Locate the cell with the specified text and output its [x, y] center coordinate. 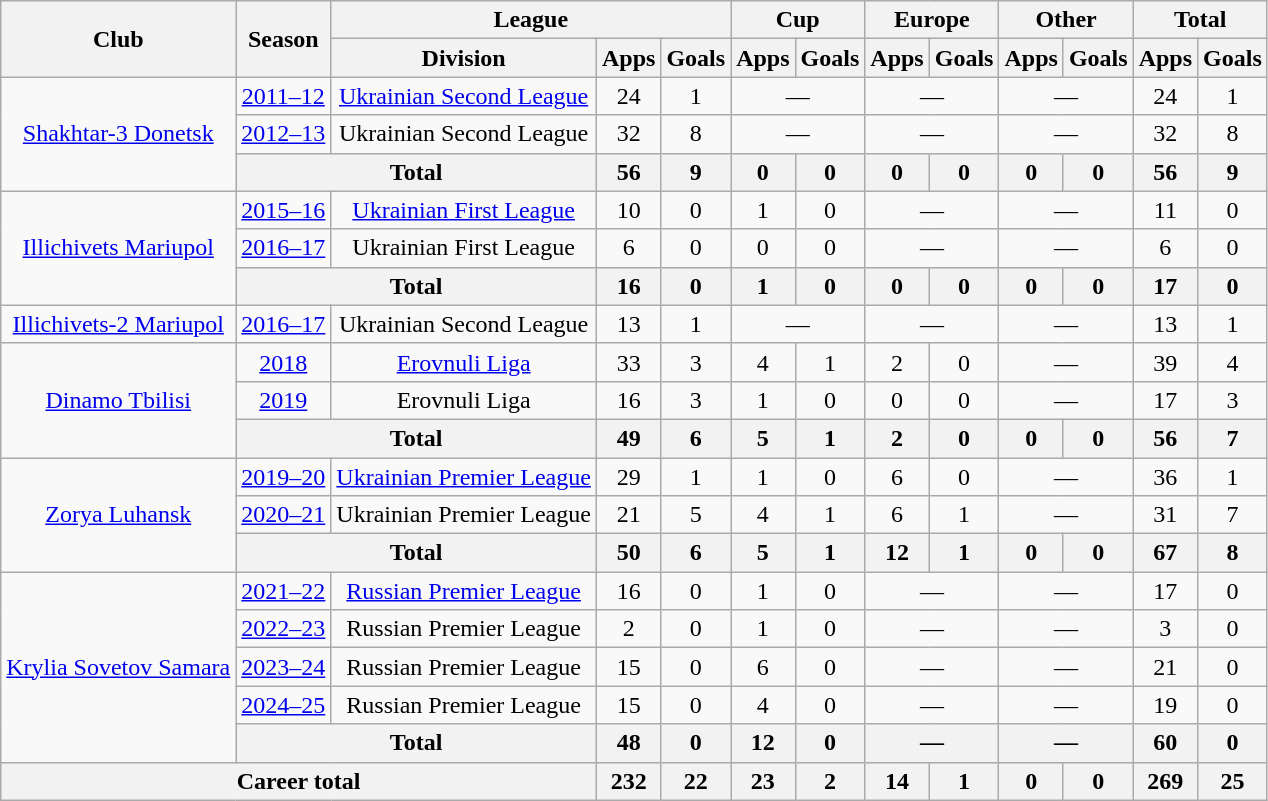
48 [628, 743]
Season [284, 39]
2011–12 [284, 96]
2022–23 [284, 629]
19 [1165, 705]
Other [1066, 20]
2024–25 [284, 705]
Illichivets Mariupol [118, 248]
22 [696, 781]
2012–13 [284, 134]
Dinamo Tbilisi [118, 400]
Club [118, 39]
33 [628, 362]
League [531, 20]
2020–21 [284, 515]
Illichivets-2 Mariupol [118, 324]
Cup [798, 20]
2023–24 [284, 667]
Career total [299, 781]
49 [628, 438]
Division [464, 58]
232 [628, 781]
2018 [284, 362]
23 [763, 781]
31 [1165, 515]
36 [1165, 477]
Krylia Sovetov Samara [118, 667]
39 [1165, 362]
Shakhtar-3 Donetsk [118, 134]
2019–20 [284, 477]
269 [1165, 781]
67 [1165, 553]
10 [628, 210]
2019 [284, 400]
50 [628, 553]
11 [1165, 210]
Europe [932, 20]
14 [897, 781]
2021–22 [284, 591]
29 [628, 477]
60 [1165, 743]
Zorya Luhansk [118, 515]
25 [1233, 781]
2015–16 [284, 210]
